Capture the cell that displays the provided text and extract its [X, Y] central coordinate. 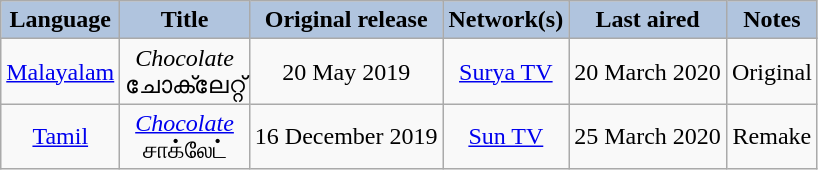
25 March 2020 [648, 136]
Last aired [648, 20]
Network(s) [506, 20]
Remake [772, 136]
Title [185, 20]
Original [772, 72]
Original release [346, 20]
20 March 2020 [648, 72]
20 May 2019 [346, 72]
Chocolate ചോക്ലേറ്റ് [185, 72]
16 December 2019 [346, 136]
Surya TV [506, 72]
Tamil [60, 136]
Chocolate சாக்லேட் [185, 136]
Malayalam [60, 72]
Sun TV [506, 136]
Language [60, 20]
Notes [772, 20]
